For the text-containing cell, return its midpoint in (X, Y) coordinate format. 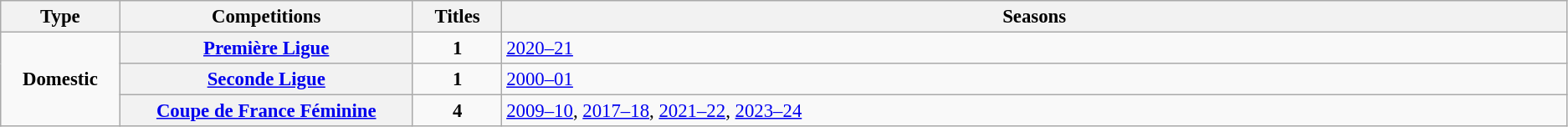
2000–01 (1034, 79)
Seasons (1034, 17)
Titles (457, 17)
Type (60, 17)
Domestic (60, 80)
2009–10, 2017–18, 2021–22, 2023–24 (1034, 111)
Première Ligue (266, 48)
2020–21 (1034, 48)
4 (457, 111)
Seconde Ligue (266, 79)
Competitions (266, 17)
Coupe de France Féminine (266, 111)
